Return [x, y] of the center of cell containing provided text 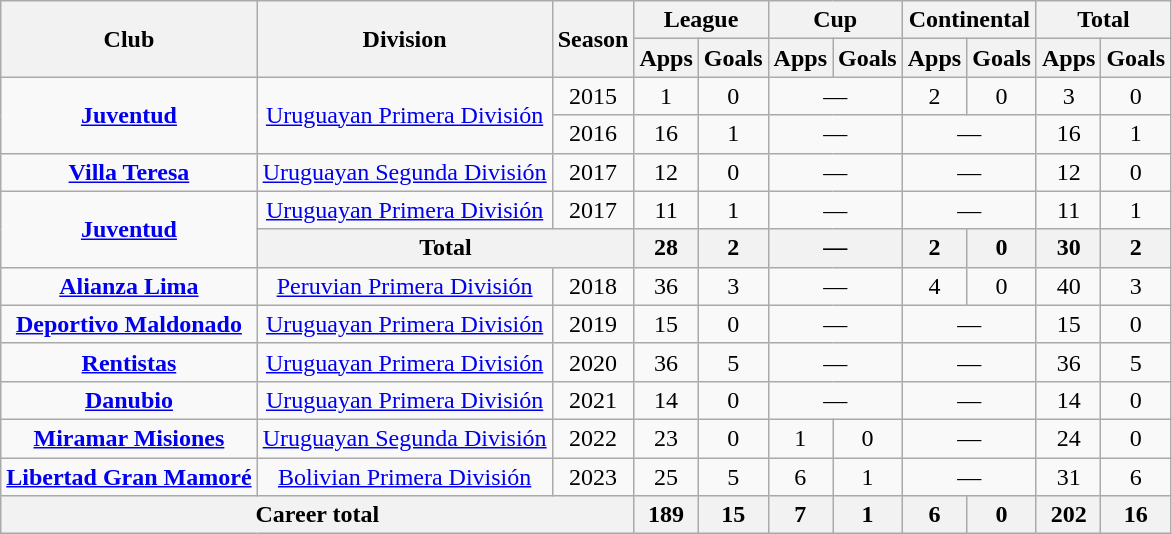
Deportivo Maldonado [129, 324]
2020 [593, 362]
31 [1068, 477]
Alianza Lima [129, 286]
Continental [969, 20]
2018 [593, 286]
189 [666, 515]
30 [1068, 248]
2015 [593, 96]
40 [1068, 286]
League [701, 20]
28 [666, 248]
Libertad Gran Mamoré [129, 477]
Club [129, 39]
Division [404, 39]
Season [593, 39]
24 [1068, 438]
Cup [835, 20]
25 [666, 477]
Peruvian Primera División [404, 286]
Bolivian Primera División [404, 477]
Danubio [129, 400]
2019 [593, 324]
4 [934, 286]
7 [800, 515]
2022 [593, 438]
2016 [593, 134]
Villa Teresa [129, 172]
Miramar Misiones [129, 438]
Rentistas [129, 362]
Career total [318, 515]
23 [666, 438]
202 [1068, 515]
2021 [593, 400]
2023 [593, 477]
